Return (X, Y) of the center of cell containing provided text 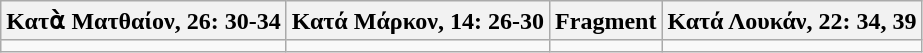
Κατὰ Ματθαίον, 26: 30-34 (144, 21)
Κατά Λουκάν, 22: 34, 39 (792, 21)
Κατά Μάρκον, 14: 26-30 (418, 21)
Fragment (606, 21)
